Return [X, Y] of the center of cell containing provided text 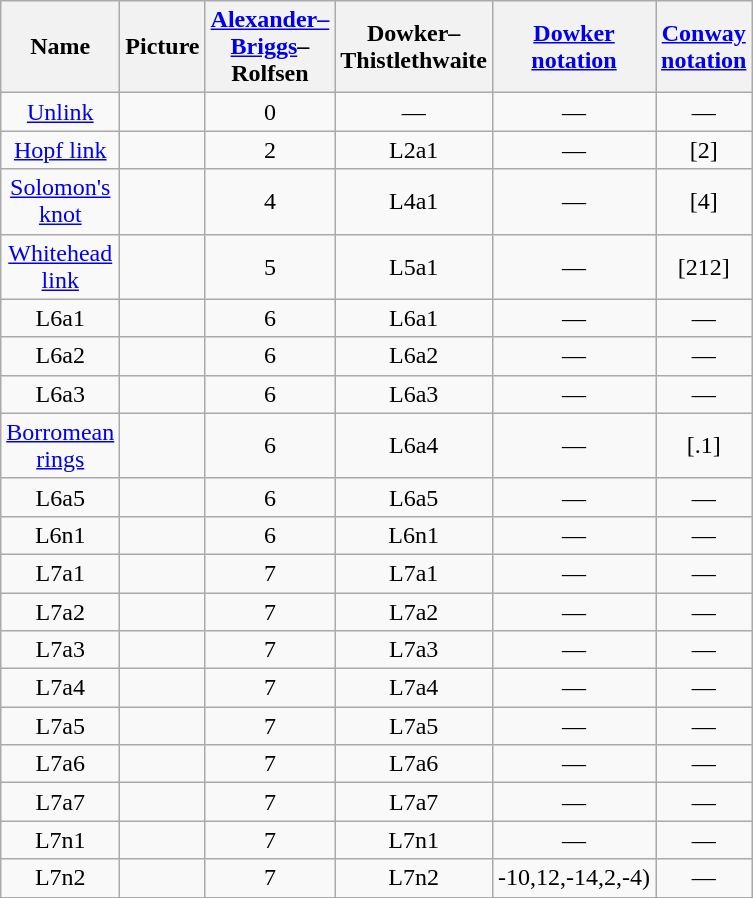
L2a1 [414, 150]
4 [270, 202]
Dowker notation [574, 47]
Alexander–Briggs–Rolfsen [270, 47]
Conway notation [704, 47]
Solomon's knot [60, 202]
Picture [162, 47]
Unlink [60, 112]
-10,12,-14,2,-4) [574, 878]
2 [270, 150]
Name [60, 47]
L6a4 [414, 446]
0 [270, 112]
5 [270, 266]
L4a1 [414, 202]
Borromean rings [60, 446]
[212] [704, 266]
Whitehead link [60, 266]
[2] [704, 150]
Dowker–Thistlethwaite [414, 47]
[4] [704, 202]
Hopf link [60, 150]
L5a1 [414, 266]
[.1] [704, 446]
